For the text-containing cell, return its midpoint in (X, Y) coordinate format. 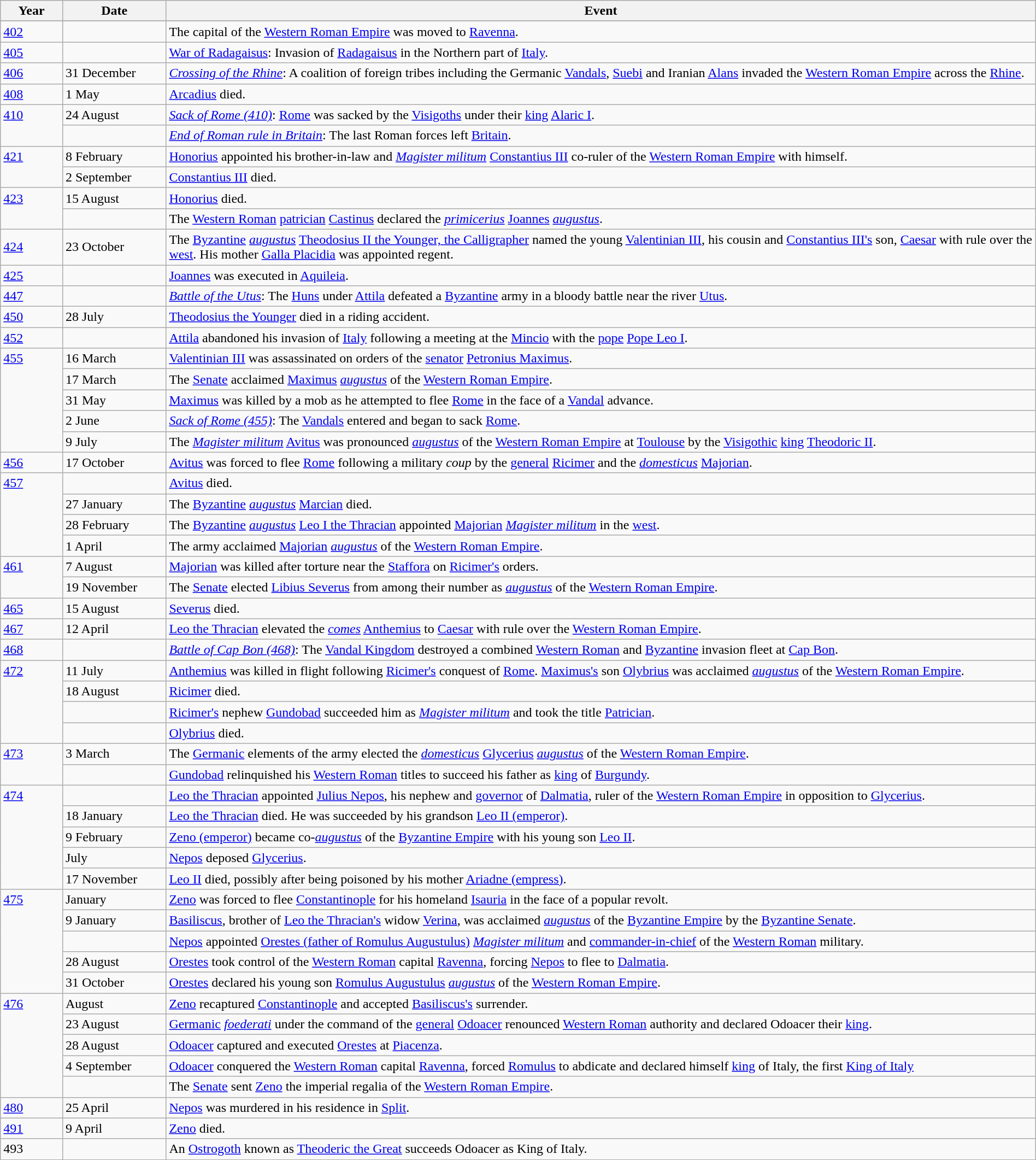
Anthemius was killed in flight following Ricimer's conquest of Rome. Maximus's son Olybrius was acclaimed augustus of the Western Roman Empire. (601, 671)
Leo II died, possibly after being poisoned by his mother Ariadne (empress). (601, 878)
8 February (114, 156)
9 July (114, 442)
28 July (114, 317)
August (114, 1004)
Honorius died. (601, 198)
402 (32, 32)
23 August (114, 1024)
Sack of Rome (455): The Vandals entered and began to sack Rome. (601, 421)
The army acclaimed Majorian augustus of the Western Roman Empire. (601, 546)
408 (32, 94)
Joannes was executed in Aquileia. (601, 275)
1 April (114, 546)
31 October (114, 983)
7 August (114, 566)
Year (32, 11)
Leo the Thracian died. He was succeeded by his grandson Leo II (emperor). (601, 816)
Basiliscus, brother of Leo the Thracian's widow Verina, was acclaimed augustus of the Byzantine Empire by the Byzantine Senate. (601, 920)
Theodosius the Younger died in a riding accident. (601, 317)
467 (32, 629)
3 March (114, 754)
The Germanic elements of the army elected the domesticus Glycerius augustus of the Western Roman Empire. (601, 754)
2 June (114, 421)
17 October (114, 462)
Nepos deposed Glycerius. (601, 858)
421 (32, 167)
17 November (114, 878)
Honorius appointed his brother-in-law and Magister militum Constantius III co-ruler of the Western Roman Empire with himself. (601, 156)
2 September (114, 177)
Odoacer captured and executed Orestes at Piacenza. (601, 1045)
468 (32, 650)
Gundobad relinquished his Western Roman titles to succeed his father as king of Burgundy. (601, 775)
End of Roman rule in Britain: The last Roman forces left Britain. (601, 136)
Odoacer conquered the Western Roman capital Ravenna, forced Romulus to abdicate and declared himself king of Italy, the first King of Italy (601, 1066)
Nepos was murdered in his residence in Split. (601, 1108)
23 October (114, 247)
The Senate elected Libius Severus from among their number as augustus of the Western Roman Empire. (601, 587)
January (114, 899)
Leo the Thracian elevated the comes Anthemius to Caesar with rule over the Western Roman Empire. (601, 629)
9 April (114, 1128)
472 (32, 702)
425 (32, 275)
28 February (114, 525)
Severus died. (601, 608)
17 March (114, 379)
Battle of the Utus: The Huns under Attila defeated a Byzantine army in a bloody battle near the river Utus. (601, 296)
War of Radagaisus: Invasion of Radagaisus in the Northern part of Italy. (601, 52)
The Senate sent Zeno the imperial regalia of the Western Roman Empire. (601, 1087)
Arcadius died. (601, 94)
The Senate acclaimed Maximus augustus of the Western Roman Empire. (601, 379)
Zeno died. (601, 1128)
9 January (114, 920)
Zeno was forced to flee Constantinople for his homeland Isauria in the face of a popular revolt. (601, 899)
410 (32, 125)
12 April (114, 629)
18 August (114, 692)
Zeno recaptured Constantinople and accepted Basiliscus's surrender. (601, 1004)
Attila abandoned his invasion of Italy following a meeting at the Mincio with the pope Pope Leo I. (601, 338)
476 (32, 1045)
The Magister militum Avitus was pronounced augustus of the Western Roman Empire at Toulouse by the Visigothic king Theodoric II. (601, 442)
4 September (114, 1066)
27 January (114, 504)
9 February (114, 837)
493 (32, 1149)
Nepos appointed Orestes (father of Romulus Augustulus) Magister militum and commander-in-chief of the Western Roman military. (601, 941)
Leo the Thracian appointed Julius Nepos, his nephew and governor of Dalmatia, ruler of the Western Roman Empire in opposition to Glycerius. (601, 795)
Orestes declared his young son Romulus Augustulus augustus of the Western Roman Empire. (601, 983)
Majorian was killed after torture near the Staffora on Ricimer's orders. (601, 566)
1 May (114, 94)
31 May (114, 400)
Ricimer died. (601, 692)
424 (32, 247)
Germanic foederati under the command of the general Odoacer renounced Western Roman authority and declared Odoacer their king. (601, 1024)
456 (32, 462)
452 (32, 338)
19 November (114, 587)
457 (32, 514)
Avitus died. (601, 483)
Olybrius died. (601, 733)
455 (32, 400)
16 March (114, 359)
The capital of the Western Roman Empire was moved to Ravenna. (601, 32)
Maximus was killed by a mob as he attempted to flee Rome in the face of a Vandal advance. (601, 400)
The Byzantine augustus Leo I the Thracian appointed Majorian Magister militum in the west. (601, 525)
480 (32, 1108)
Sack of Rome (410): Rome was sacked by the Visigoths under their king Alaric I. (601, 115)
450 (32, 317)
Avitus was forced to flee Rome following a military coup by the general Ricimer and the domesticus Majorian. (601, 462)
Orestes took control of the Western Roman capital Ravenna, forcing Nepos to flee to Dalmatia. (601, 962)
Date (114, 11)
Ricimer's nephew Gundobad succeeded him as Magister militum and took the title Patrician. (601, 712)
423 (32, 208)
475 (32, 941)
Zeno (emperor) became co-augustus of the Byzantine Empire with his young son Leo II. (601, 837)
Battle of Cap Bon (468): The Vandal Kingdom destroyed a combined Western Roman and Byzantine invasion fleet at Cap Bon. (601, 650)
406 (32, 73)
31 December (114, 73)
Valentinian III was assassinated on orders of the senator Petronius Maximus. (601, 359)
491 (32, 1128)
474 (32, 837)
461 (32, 577)
July (114, 858)
Event (601, 11)
11 July (114, 671)
24 August (114, 115)
25 April (114, 1108)
An Ostrogoth known as Theoderic the Great succeeds Odoacer as King of Italy. (601, 1149)
Constantius III died. (601, 177)
465 (32, 608)
473 (32, 764)
405 (32, 52)
447 (32, 296)
18 January (114, 816)
The Byzantine augustus Marcian died. (601, 504)
The Western Roman patrician Castinus declared the primicerius Joannes augustus. (601, 219)
